Extract the [x, y] coordinate from the center of the cell holding the provided text.  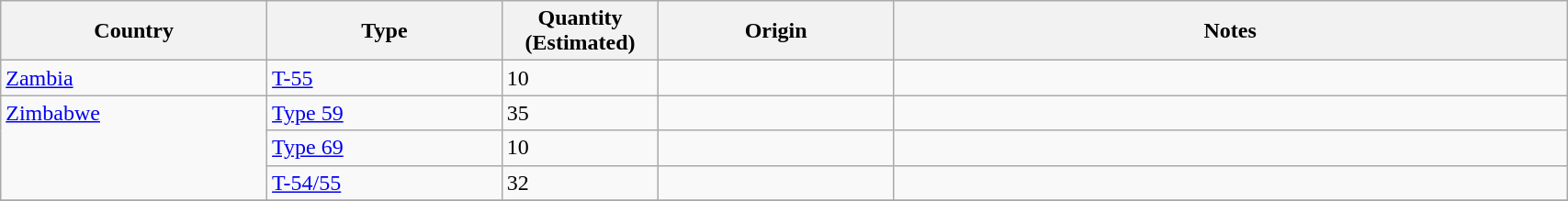
Country [134, 31]
Notes [1231, 31]
Type [385, 31]
Zimbabwe [134, 148]
Type 69 [385, 148]
35 [580, 113]
Type 59 [385, 113]
T-54/55 [385, 183]
Origin [776, 31]
Zambia [134, 78]
32 [580, 183]
T-55 [385, 78]
Quantity (Estimated) [580, 31]
